Determine the [X, Y] coordinate at the center of the cell enclosing the given text.  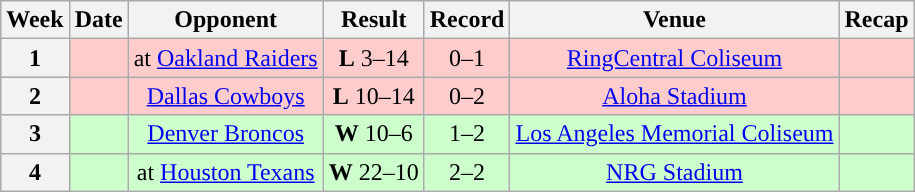
at Houston Texans [226, 172]
4 [35, 172]
L 3–14 [374, 58]
L 10–14 [374, 96]
1–2 [467, 134]
Week [35, 20]
2 [35, 96]
Record [467, 20]
Recap [876, 20]
0–2 [467, 96]
W 22–10 [374, 172]
3 [35, 134]
Venue [674, 20]
at Oakland Raiders [226, 58]
NRG Stadium [674, 172]
1 [35, 58]
Denver Broncos [226, 134]
W 10–6 [374, 134]
Aloha Stadium [674, 96]
Result [374, 20]
Dallas Cowboys [226, 96]
Date [98, 20]
Opponent [226, 20]
RingCentral Coliseum [674, 58]
2–2 [467, 172]
0–1 [467, 58]
Los Angeles Memorial Coliseum [674, 134]
